Detect which cell encompasses the target text, then output its [x, y] center coordinate. 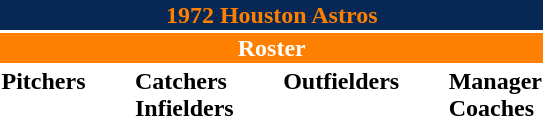
1972 Houston Astros [272, 15]
Roster [272, 48]
